Locate the cell with the specified text and output its [X, Y] center coordinate. 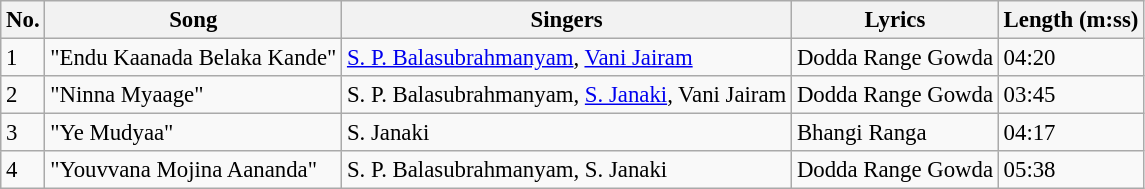
2 [23, 95]
Singers [567, 20]
Length (m:ss) [1070, 20]
Lyrics [896, 20]
"Youvvana Mojina Aananda" [194, 170]
04:20 [1070, 58]
"Ninna Myaage" [194, 95]
S. Janaki [567, 133]
S. P. Balasubrahmanyam, Vani Jairam [567, 58]
S. P. Balasubrahmanyam, S. Janaki [567, 170]
Bhangi Ranga [896, 133]
Song [194, 20]
05:38 [1070, 170]
3 [23, 133]
No. [23, 20]
"Endu Kaanada Belaka Kande" [194, 58]
4 [23, 170]
S. P. Balasubrahmanyam, S. Janaki, Vani Jairam [567, 95]
"Ye Mudyaa" [194, 133]
04:17 [1070, 133]
1 [23, 58]
03:45 [1070, 95]
